Scan for the cell matching the given text and deliver its (X, Y) coordinate at center. 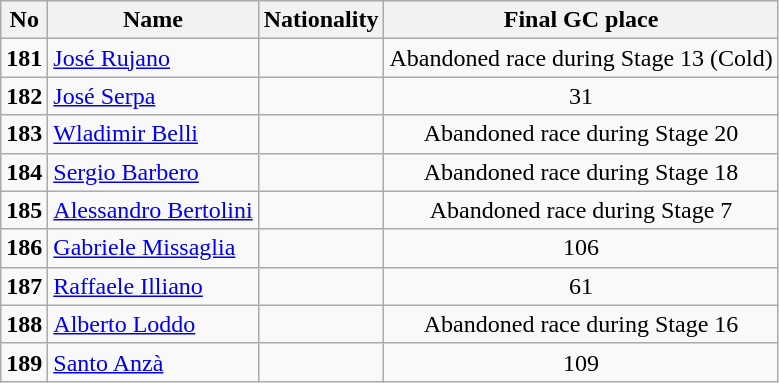
Abandoned race during Stage 20 (581, 134)
188 (24, 324)
31 (581, 96)
Wladimir Belli (153, 134)
Abandoned race during Stage 16 (581, 324)
181 (24, 58)
Sergio Barbero (153, 172)
Final GC place (581, 20)
184 (24, 172)
José Rujano (153, 58)
Abandoned race during Stage 7 (581, 210)
186 (24, 248)
Abandoned race during Stage 13 (Cold) (581, 58)
61 (581, 286)
Name (153, 20)
189 (24, 362)
Nationality (321, 20)
Santo Anzà (153, 362)
José Serpa (153, 96)
Abandoned race during Stage 18 (581, 172)
Alberto Loddo (153, 324)
109 (581, 362)
Gabriele Missaglia (153, 248)
187 (24, 286)
Raffaele Illiano (153, 286)
185 (24, 210)
106 (581, 248)
Alessandro Bertolini (153, 210)
No (24, 20)
182 (24, 96)
183 (24, 134)
